Pinpoint the cell where the given text exists, returning its (X, Y) midpoint coordinate. 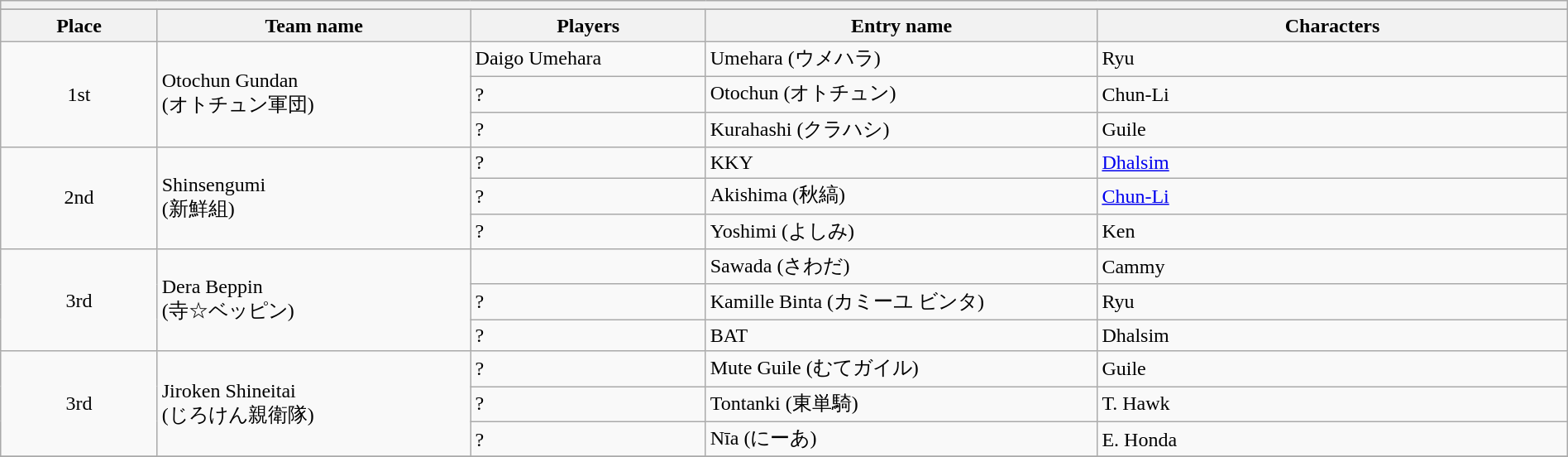
Place (79, 26)
Sawada (さわだ) (901, 267)
Ken (1332, 232)
KKY (901, 163)
Akishima (秋縞) (901, 197)
Tontanki (東単騎) (901, 404)
Cammy (1332, 267)
Yoshimi (よしみ) (901, 232)
Dera Beppin(寺☆ベッピン) (314, 300)
Nīa (にーあ) (901, 439)
Daigo Umehara (588, 60)
Otochun (オトチュン) (901, 94)
Kamille Binta (カミーユ ビンタ) (901, 301)
E. Honda (1332, 439)
Jiroken Shineitai(じろけん親衛隊) (314, 404)
Otochun Gundan(オトチュン軍団) (314, 94)
Characters (1332, 26)
1st (79, 94)
Team name (314, 26)
Shinsengumi(新鮮組) (314, 199)
Mute Guile (むてガイル) (901, 369)
T. Hawk (1332, 404)
2nd (79, 199)
Players (588, 26)
Umehara (ウメハラ) (901, 60)
Kurahashi (クラハシ) (901, 129)
BAT (901, 335)
Entry name (901, 26)
